Search for the cell housing the specified text and yield its (x, y) center coordinate. 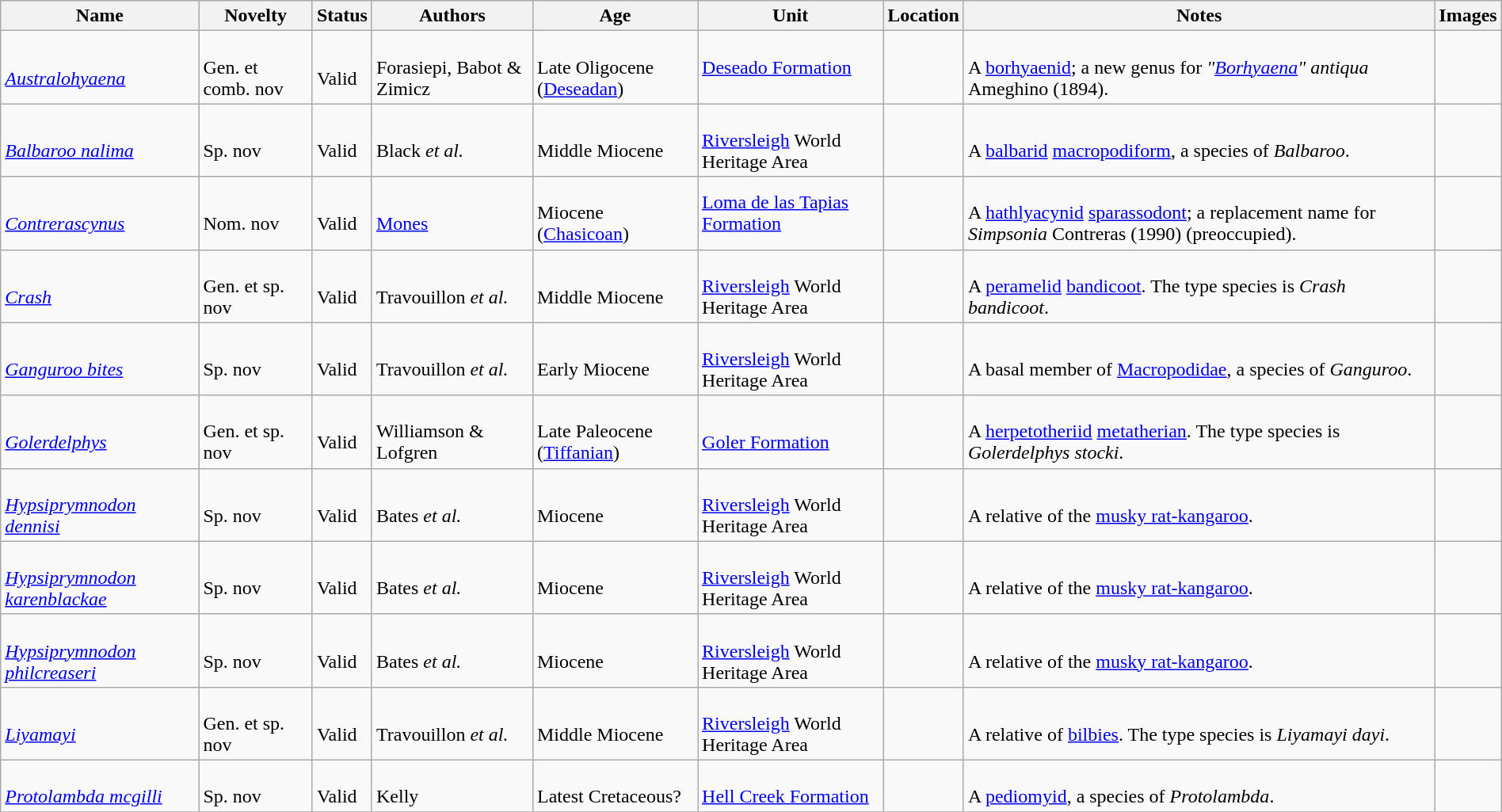
A pediomyid, a species of Protolambda. (1199, 786)
Deseado Formation (791, 67)
Liyamayi (100, 723)
Late Oligocene (Deseadan) (615, 67)
Goler Formation (791, 432)
Latest Cretaceous? (615, 786)
Hypsiprymnodon philcreaseri (100, 650)
Miocene (Chasicoan) (615, 213)
Unit (791, 16)
Gen. et comb. nov (255, 67)
Balbaroo nalima (100, 140)
Late Paleocene (Tiffanian) (615, 432)
Contrerascynus (100, 213)
Age (615, 16)
A relative of bilbies. The type species is Liyamayi dayi. (1199, 723)
Early Miocene (615, 359)
A borhyaenid; a new genus for "Borhyaena" antiqua Ameghino (1894). (1199, 67)
A balbarid macropodiform, a species of Balbaroo. (1199, 140)
Location (924, 16)
A herpetotheriid metatherian. The type species is Golerdelphys stocki. (1199, 432)
Authors (452, 16)
A basal member of Macropodidae, a species of Ganguroo. (1199, 359)
Forasiepi, Babot & Zimicz (452, 67)
Novelty (255, 16)
Mones (452, 213)
Ganguroo bites (100, 359)
Black et al. (452, 140)
Images (1468, 16)
Hypsiprymnodon dennisi (100, 505)
Hell Creek Formation (791, 786)
Australohyaena (100, 67)
A hathlyacynid sparassodont; a replacement name for Simpsonia Contreras (1990) (preoccupied). (1199, 213)
Loma de las Tapias Formation (791, 213)
Kelly (452, 786)
Golerdelphys (100, 432)
Protolambda mcgilli (100, 786)
Status (342, 16)
Crash (100, 286)
Name (100, 16)
Williamson & Lofgren (452, 432)
Hypsiprymnodon karenblackae (100, 578)
Notes (1199, 16)
A peramelid bandicoot. The type species is Crash bandicoot. (1199, 286)
Nom. nov (255, 213)
